Pinpoint the cell where the given text exists, returning its (X, Y) midpoint coordinate. 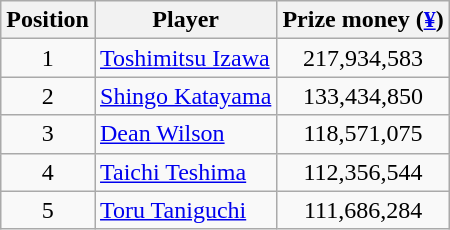
3 (48, 134)
118,571,075 (363, 134)
Toshimitsu Izawa (185, 58)
1 (48, 58)
2 (48, 96)
5 (48, 210)
Prize money (¥) (363, 20)
Shingo Katayama (185, 96)
112,356,544 (363, 172)
4 (48, 172)
Taichi Teshima (185, 172)
Position (48, 20)
Player (185, 20)
217,934,583 (363, 58)
Dean Wilson (185, 134)
133,434,850 (363, 96)
Toru Taniguchi (185, 210)
111,686,284 (363, 210)
